Search for the cell housing the specified text and yield its (X, Y) center coordinate. 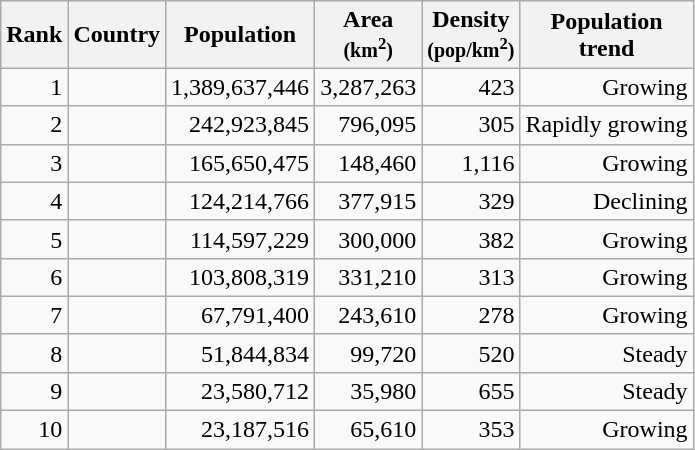
331,210 (368, 277)
353 (471, 430)
520 (471, 353)
6 (34, 277)
Rapidly growing (606, 125)
9 (34, 391)
2 (34, 125)
243,610 (368, 315)
8 (34, 353)
65,610 (368, 430)
3 (34, 163)
382 (471, 239)
1,116 (471, 163)
35,980 (368, 391)
23,580,712 (240, 391)
278 (471, 315)
242,923,845 (240, 125)
7 (34, 315)
300,000 (368, 239)
377,915 (368, 201)
796,095 (368, 125)
4 (34, 201)
329 (471, 201)
10 (34, 430)
Population (240, 34)
Area(km2) (368, 34)
423 (471, 87)
Country (117, 34)
51,844,834 (240, 353)
1,389,637,446 (240, 87)
5 (34, 239)
Density(pop/km2) (471, 34)
Declining (606, 201)
3,287,263 (368, 87)
124,214,766 (240, 201)
23,187,516 (240, 430)
305 (471, 125)
103,808,319 (240, 277)
114,597,229 (240, 239)
Population trend (606, 34)
655 (471, 391)
99,720 (368, 353)
313 (471, 277)
148,460 (368, 163)
67,791,400 (240, 315)
Rank (34, 34)
165,650,475 (240, 163)
1 (34, 87)
